Provide the [x, y] coordinate of the cell's center where the given text is located.  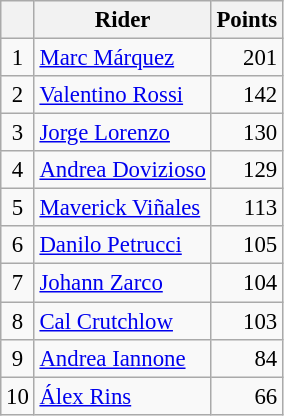
201 [246, 58]
Álex Rins [122, 396]
6 [18, 245]
129 [246, 170]
Jorge Lorenzo [122, 133]
3 [18, 133]
4 [18, 170]
8 [18, 321]
9 [18, 358]
Marc Márquez [122, 58]
10 [18, 396]
Maverick Viñales [122, 208]
142 [246, 95]
84 [246, 358]
Valentino Rossi [122, 95]
Andrea Iannone [122, 358]
2 [18, 95]
104 [246, 283]
Points [246, 20]
113 [246, 208]
Danilo Petrucci [122, 245]
103 [246, 321]
105 [246, 245]
Johann Zarco [122, 283]
Cal Crutchlow [122, 321]
7 [18, 283]
Rider [122, 20]
1 [18, 58]
5 [18, 208]
66 [246, 396]
Andrea Dovizioso [122, 170]
130 [246, 133]
